Output the (x, y) coordinate of the center of the cell containing the given text.  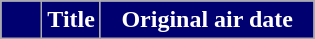
Title (72, 20)
Original air date (207, 20)
